Extract the [X, Y] coordinate from the center of the cell holding the provided text.  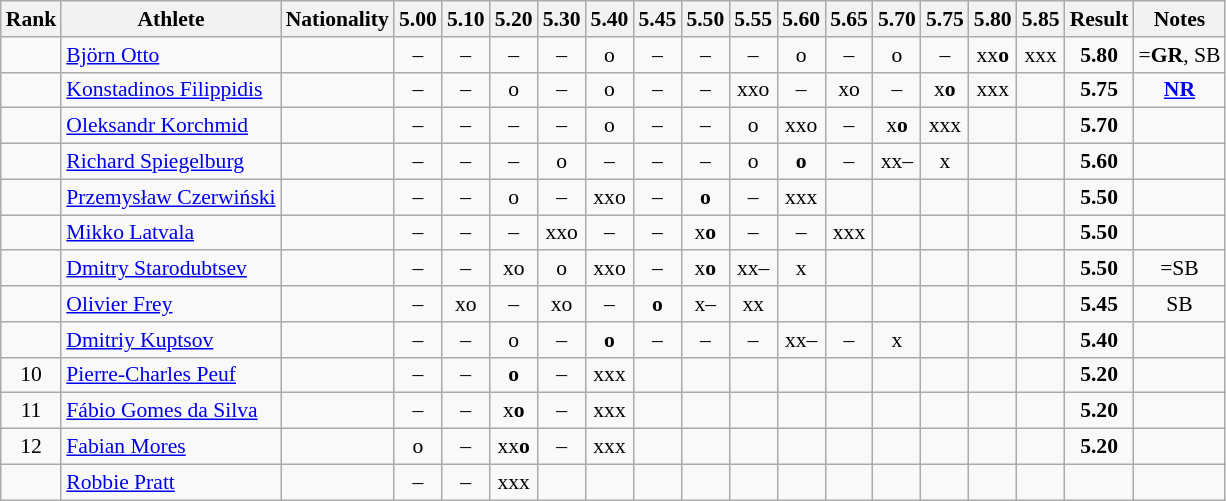
xx [753, 304]
Björn Otto [170, 55]
Result [1100, 19]
Notes [1180, 19]
5.10 [466, 19]
5.65 [849, 19]
Konstadinos Filippidis [170, 90]
Rank [32, 19]
=SB [1180, 269]
Przemysław Czerwiński [170, 197]
Dmitriy Kuptsov [170, 340]
Mikko Latvala [170, 233]
10 [32, 375]
5.85 [1041, 19]
NR [1180, 90]
x– [705, 304]
Dmitry Starodubtsev [170, 269]
=GR, SB [1180, 55]
SB [1180, 304]
Oleksandr Korchmid [170, 126]
Nationality [338, 19]
5.30 [562, 19]
Richard Spiegelburg [170, 162]
5.00 [418, 19]
Athlete [170, 19]
11 [32, 411]
Robbie Pratt [170, 482]
12 [32, 447]
5.55 [753, 19]
Fabian Mores [170, 447]
Olivier Frey [170, 304]
Pierre-Charles Peuf [170, 375]
Fábio Gomes da Silva [170, 411]
